Pinpoint the cell where the given text exists, returning its (x, y) midpoint coordinate. 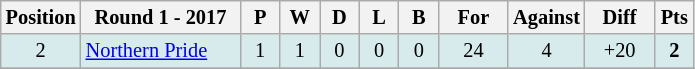
L (379, 17)
Position (41, 17)
P (260, 17)
Northern Pride (161, 51)
4 (546, 51)
W (300, 17)
B (419, 17)
Pts (674, 17)
For (474, 17)
24 (474, 51)
Diff (620, 17)
+20 (620, 51)
D (340, 17)
Against (546, 17)
Round 1 - 2017 (161, 17)
